Identify which cell holds the provided text, then report its (X, Y) central coordinate. 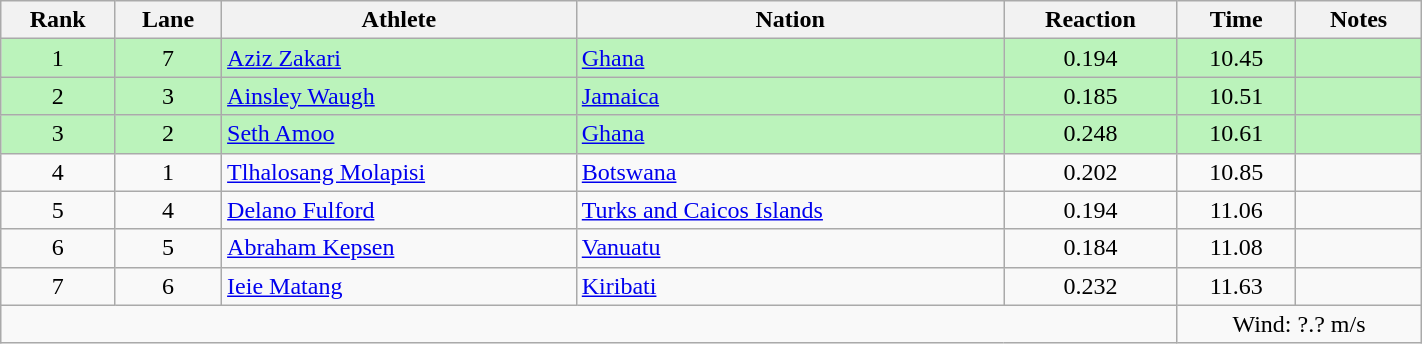
0.202 (1090, 172)
Ieie Matang (400, 286)
0.184 (1090, 248)
Notes (1358, 20)
Ainsley Waugh (400, 96)
10.51 (1236, 96)
0.248 (1090, 134)
Rank (58, 20)
10.61 (1236, 134)
0.185 (1090, 96)
Seth Amoo (400, 134)
Abraham Kepsen (400, 248)
Aziz Zakari (400, 58)
10.45 (1236, 58)
11.08 (1236, 248)
Tlhalosang Molapisi (400, 172)
Wind: ?.? m/s (1300, 324)
Kiribati (790, 286)
Delano Fulford (400, 210)
11.06 (1236, 210)
11.63 (1236, 286)
Botswana (790, 172)
Turks and Caicos Islands (790, 210)
0.232 (1090, 286)
Time (1236, 20)
Athlete (400, 20)
Reaction (1090, 20)
Jamaica (790, 96)
Lane (168, 20)
Nation (790, 20)
Vanuatu (790, 248)
10.85 (1236, 172)
